Extract the (x, y) coordinate from the center of the cell holding the provided text.  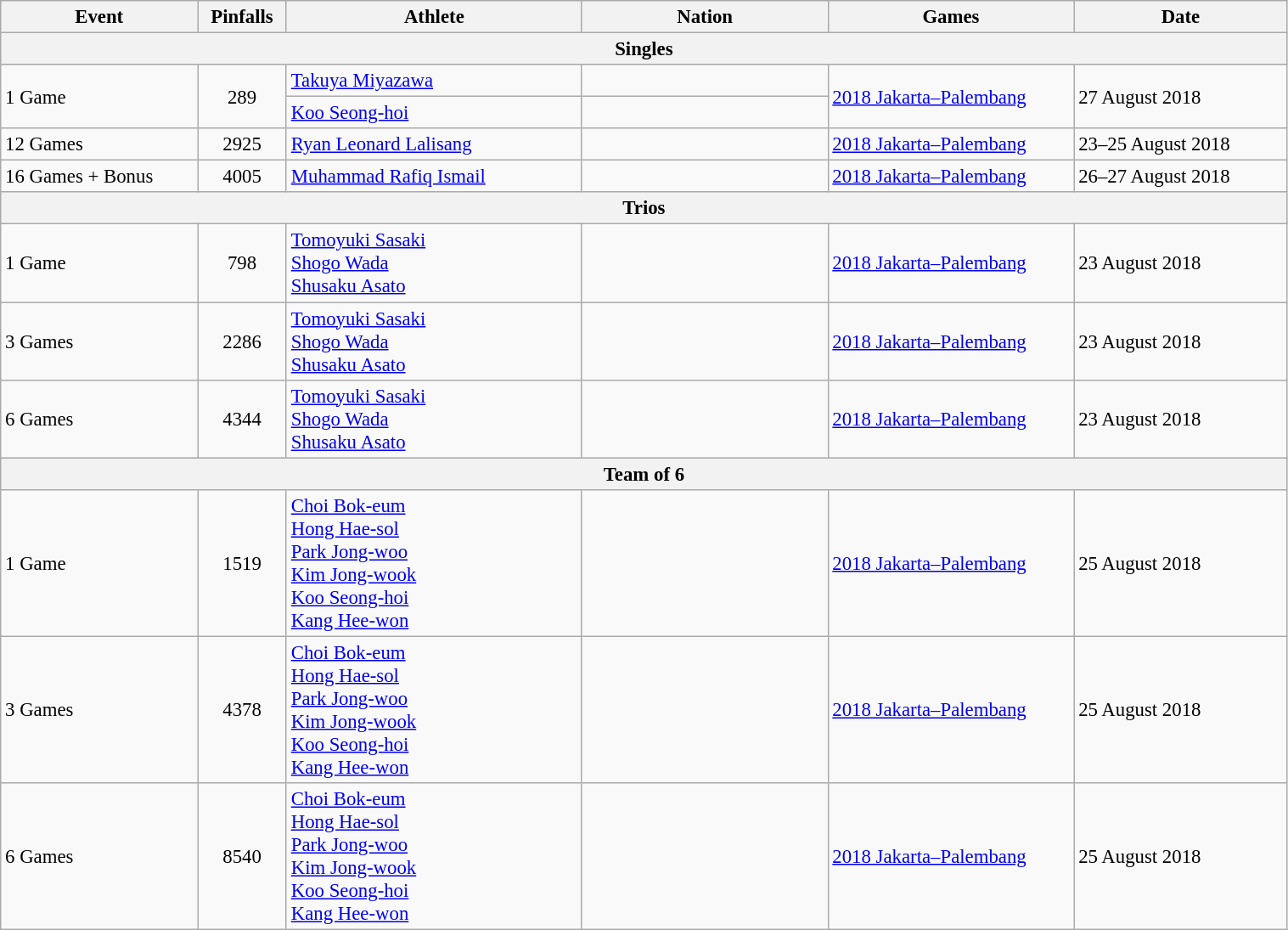
289 (243, 97)
8540 (243, 856)
1519 (243, 562)
Takuya Miyazawa (434, 81)
12 Games (99, 144)
Singles (644, 49)
23–25 August 2018 (1180, 144)
Games (951, 17)
26–27 August 2018 (1180, 177)
Team of 6 (644, 474)
4005 (243, 177)
Athlete (434, 17)
Pinfalls (243, 17)
Nation (705, 17)
2925 (243, 144)
2286 (243, 341)
Ryan Leonard Lalisang (434, 144)
27 August 2018 (1180, 97)
Muhammad Rafiq Ismail (434, 177)
Koo Seong-hoi (434, 113)
Event (99, 17)
Date (1180, 17)
798 (243, 263)
16 Games + Bonus (99, 177)
4378 (243, 710)
Trios (644, 208)
4344 (243, 419)
